Output the (X, Y) coordinate of the center of the cell containing the given text.  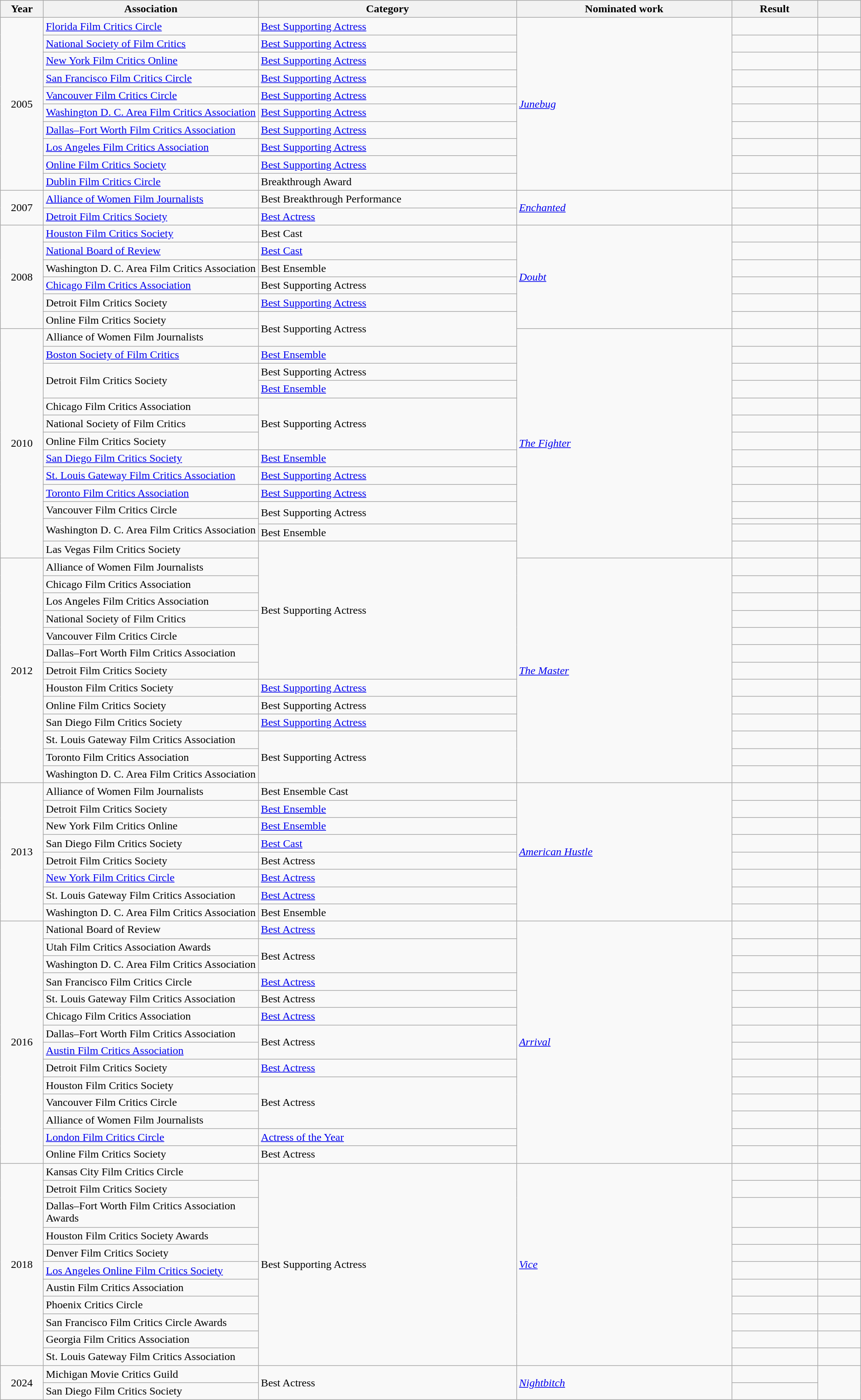
Vice (624, 1264)
Los Angeles Online Film Critics Society (151, 1270)
Utah Film Critics Association Awards (151, 947)
2012 (22, 671)
Dallas–Fort Worth Film Critics Association Awards (151, 1212)
Las Vegas Film Critics Society (151, 550)
Dublin Film Critics Circle (151, 182)
Junebug (624, 104)
Arrival (624, 1042)
London Film Critics Circle (151, 1137)
Phoenix Critics Circle (151, 1305)
The Fighter (624, 444)
Enchanted (624, 207)
New York Film Critics Circle (151, 878)
Boston Society of Film Critics (151, 355)
2024 (22, 1383)
Result (775, 9)
Actress of the Year (387, 1137)
Nominated work (624, 9)
Kansas City Film Critics Circle (151, 1172)
2010 (22, 444)
Florida Film Critics Circle (151, 26)
Category (387, 9)
2007 (22, 207)
Nightbitch (624, 1383)
Georgia Film Critics Association (151, 1340)
2013 (22, 852)
Denver Film Critics Society (151, 1253)
2018 (22, 1264)
The Master (624, 671)
Best Ensemble Cast (387, 792)
Houston Film Critics Society Awards (151, 1236)
American Hustle (624, 852)
Doubt (624, 277)
San Francisco Film Critics Circle Awards (151, 1322)
2008 (22, 277)
Year (22, 9)
2005 (22, 104)
Michigan Movie Critics Guild (151, 1374)
Breakthrough Award (387, 182)
2016 (22, 1042)
Best Breakthrough Performance (387, 199)
Association (151, 9)
